Determine the (x, y) coordinate at the center of the cell enclosing the given text.  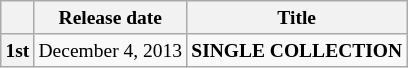
Release date (110, 18)
1st (18, 50)
Title (297, 18)
December 4, 2013 (110, 50)
SINGLE COLLECTION (297, 50)
